Determine the (x, y) coordinate at the center of the cell enclosing the given text.  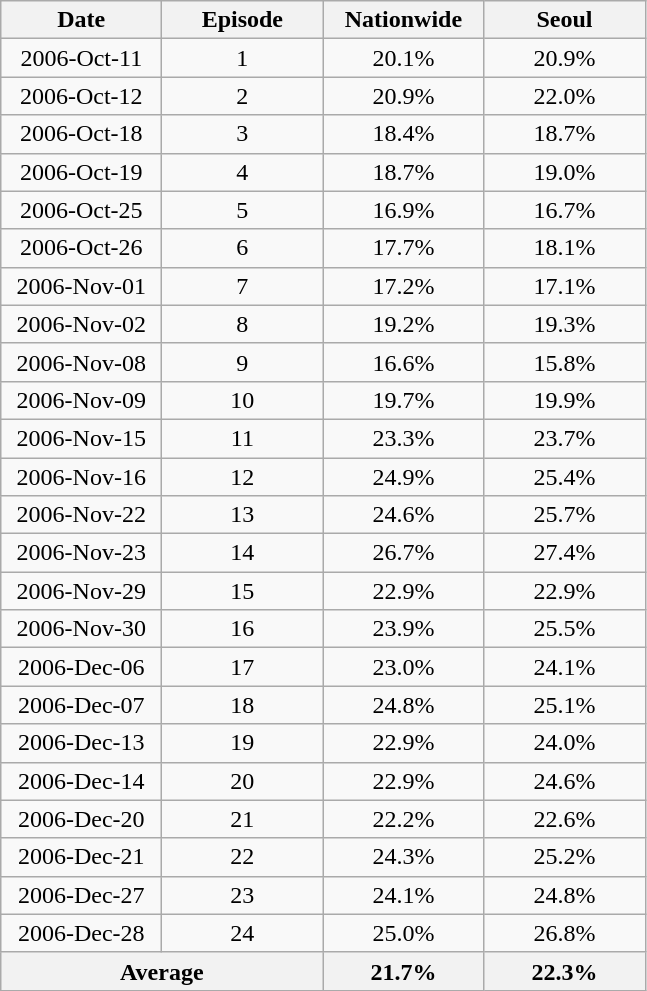
23.0% (404, 667)
2006-Oct-26 (82, 248)
22 (242, 857)
2006-Nov-16 (82, 477)
2006-Nov-09 (82, 400)
22.6% (564, 819)
24 (242, 933)
22.0% (564, 96)
22.2% (404, 819)
25.1% (564, 705)
2006-Nov-23 (82, 553)
2006-Dec-27 (82, 895)
5 (242, 210)
2006-Nov-30 (82, 629)
24.9% (404, 477)
2006-Nov-29 (82, 591)
25.2% (564, 857)
6 (242, 248)
18 (242, 705)
2006-Oct-11 (82, 58)
8 (242, 324)
2006-Dec-07 (82, 705)
16 (242, 629)
25.5% (564, 629)
23 (242, 895)
24.3% (404, 857)
1 (242, 58)
26.7% (404, 553)
16.6% (404, 362)
20.1% (404, 58)
Episode (242, 20)
2006-Nov-02 (82, 324)
Nationwide (404, 20)
16.7% (564, 210)
2006-Dec-21 (82, 857)
2006-Oct-12 (82, 96)
10 (242, 400)
3 (242, 134)
2006-Nov-22 (82, 515)
15 (242, 591)
23.7% (564, 438)
2006-Dec-06 (82, 667)
11 (242, 438)
23.3% (404, 438)
21 (242, 819)
Average (162, 971)
Seoul (564, 20)
19.2% (404, 324)
17.2% (404, 286)
22.3% (564, 971)
19.3% (564, 324)
19 (242, 743)
2006-Nov-15 (82, 438)
7 (242, 286)
2006-Nov-01 (82, 286)
15.8% (564, 362)
16.9% (404, 210)
24.0% (564, 743)
18.4% (404, 134)
19.0% (564, 172)
13 (242, 515)
2006-Oct-18 (82, 134)
2006-Dec-14 (82, 781)
17.1% (564, 286)
21.7% (404, 971)
Date (82, 20)
12 (242, 477)
19.9% (564, 400)
2006-Dec-28 (82, 933)
25.4% (564, 477)
20 (242, 781)
9 (242, 362)
23.9% (404, 629)
4 (242, 172)
2006-Dec-13 (82, 743)
19.7% (404, 400)
2006-Oct-19 (82, 172)
2 (242, 96)
2006-Oct-25 (82, 210)
27.4% (564, 553)
26.8% (564, 933)
25.0% (404, 933)
17 (242, 667)
18.1% (564, 248)
25.7% (564, 515)
17.7% (404, 248)
2006-Nov-08 (82, 362)
14 (242, 553)
2006-Dec-20 (82, 819)
